For the text-containing cell, return its midpoint in (X, Y) coordinate format. 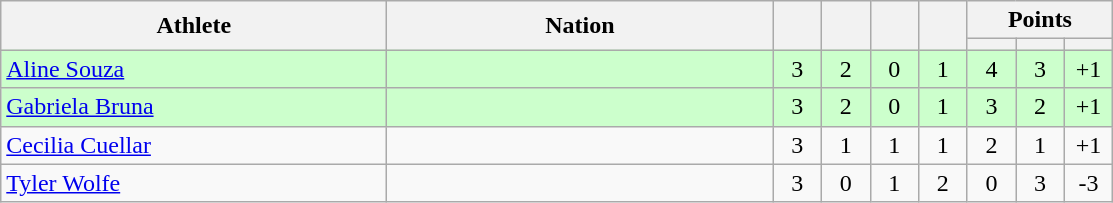
Aline Souza (194, 69)
Points (1040, 20)
Gabriela Bruna (194, 107)
4 (992, 69)
Nation (580, 26)
Cecilia Cuellar (194, 145)
-3 (1088, 183)
Athlete (194, 26)
Tyler Wolfe (194, 183)
